Return the [x, y] coordinate for the center point of the cell that contains the specified text.  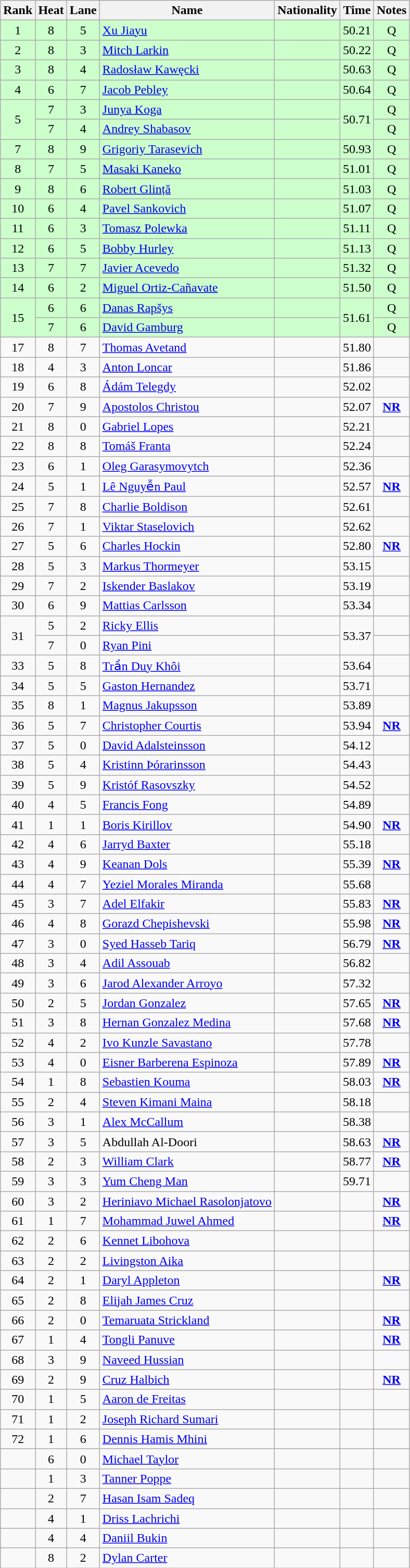
34 [18, 686]
41 [18, 824]
53.64 [357, 666]
Sebastien Kouma [187, 1082]
51.13 [357, 248]
10 [18, 208]
David Adalsteinsson [187, 745]
Elijah James Cruz [187, 1300]
51.50 [357, 288]
Jarod Alexander Arroyo [187, 983]
Adel Elfakir [187, 904]
Nationality [307, 10]
Charles Hockin [187, 546]
Bobby Hurley [187, 248]
22 [18, 446]
Masaki Kaneko [187, 169]
39 [18, 785]
Ricky Ellis [187, 625]
Pavel Sankovich [187, 208]
William Clark [187, 1161]
50.71 [357, 119]
Ádám Telegdy [187, 387]
Markus Thormeyer [187, 566]
58.63 [357, 1141]
Christopher Courtis [187, 725]
64 [18, 1281]
57.89 [357, 1062]
50.22 [357, 50]
57.32 [357, 983]
53.71 [357, 686]
Thomas Avetand [187, 347]
Anton Loncar [187, 367]
52.62 [357, 526]
Ivo Kunzle Savastano [187, 1043]
28 [18, 566]
Naveed Hussian [187, 1360]
46 [18, 924]
17 [18, 347]
55 [18, 1102]
Temaruata Strickland [187, 1320]
55.39 [357, 864]
Mitch Larkin [187, 50]
Tongli Panuve [187, 1340]
30 [18, 606]
Kennet Libohova [187, 1241]
52.02 [357, 387]
59.71 [357, 1181]
Lê Nguyễn Paul [187, 486]
68 [18, 1360]
53 [18, 1062]
55.98 [357, 924]
71 [18, 1419]
52.07 [357, 407]
61 [18, 1221]
13 [18, 268]
50.64 [357, 90]
Kristinn Þórarinsson [187, 765]
50.93 [357, 149]
50.21 [357, 30]
52.24 [357, 446]
72 [18, 1439]
Mattias Carlsson [187, 606]
Boris Kirillov [187, 824]
Notes [391, 10]
15 [18, 318]
Driss Lachrichi [187, 1518]
53.15 [357, 566]
Gaston Hernandez [187, 686]
Andrey Shabasov [187, 129]
42 [18, 844]
54.12 [357, 745]
51.61 [357, 318]
54.89 [357, 805]
Jordan Gonzalez [187, 1003]
20 [18, 407]
53.19 [357, 586]
Name [187, 10]
Dennis Hamis Mhini [187, 1439]
51.86 [357, 367]
Eisner Barberena Espinoza [187, 1062]
Adil Assouab [187, 963]
23 [18, 466]
40 [18, 805]
69 [18, 1379]
25 [18, 507]
Livingston Aika [187, 1261]
58.77 [357, 1161]
Francis Fong [187, 805]
Yum Cheng Man [187, 1181]
Keanan Dols [187, 864]
60 [18, 1201]
Magnus Jakupsson [187, 706]
57.78 [357, 1043]
Gabriel Lopes [187, 427]
Tanner Poppe [187, 1478]
53.34 [357, 606]
52.80 [357, 546]
David Gamburg [187, 328]
14 [18, 288]
Iskender Baslakov [187, 586]
63 [18, 1261]
47 [18, 944]
59 [18, 1181]
56.79 [357, 944]
56 [18, 1122]
48 [18, 963]
56.82 [357, 963]
53.94 [357, 725]
Lane [83, 10]
Jarryd Baxter [187, 844]
31 [18, 635]
54.43 [357, 765]
Gorazd Chepishevski [187, 924]
Rank [18, 10]
Cruz Halbich [187, 1379]
51.11 [357, 228]
33 [18, 666]
Apostolos Christou [187, 407]
Grigoriy Tarasevich [187, 149]
51.07 [357, 208]
12 [18, 248]
Joseph Richard Sumari [187, 1419]
Hernan Gonzalez Medina [187, 1023]
Xu Jiayu [187, 30]
52.21 [357, 427]
Time [357, 10]
Heriniavo Michael Rasolonjatovo [187, 1201]
66 [18, 1320]
37 [18, 745]
58.03 [357, 1082]
19 [18, 387]
Viktar Staselovich [187, 526]
Robert Glință [187, 189]
Kristóf Rasovszky [187, 785]
54.52 [357, 785]
24 [18, 486]
Mohammad Juwel Ahmed [187, 1221]
53.89 [357, 706]
65 [18, 1300]
62 [18, 1241]
Trần Duy Khôi [187, 666]
36 [18, 725]
Heat [51, 10]
Dylan Carter [187, 1558]
18 [18, 367]
45 [18, 904]
57.65 [357, 1003]
51 [18, 1023]
53.37 [357, 635]
Michael Taylor [187, 1459]
Syed Hasseb Tariq [187, 944]
26 [18, 526]
58.38 [357, 1122]
54 [18, 1082]
51.03 [357, 189]
50.63 [357, 70]
Aaron de Freitas [187, 1399]
51.32 [357, 268]
55.68 [357, 884]
Tomasz Polewka [187, 228]
38 [18, 765]
70 [18, 1399]
Hasan Isam Sadeq [187, 1498]
50 [18, 1003]
Daryl Appleton [187, 1281]
51.80 [357, 347]
52.61 [357, 507]
55.18 [357, 844]
Steven Kimani Maina [187, 1102]
52.36 [357, 466]
57 [18, 1141]
Ryan Pini [187, 645]
43 [18, 864]
57.68 [357, 1023]
Miguel Ortiz-Cañavate [187, 288]
Junya Koga [187, 109]
Abdullah Al-Doori [187, 1141]
27 [18, 546]
29 [18, 586]
Yeziel Morales Miranda [187, 884]
Oleg Garasymovytch [187, 466]
52 [18, 1043]
35 [18, 706]
Jacob Pebley [187, 90]
52.57 [357, 486]
Javier Acevedo [187, 268]
Charlie Boldison [187, 507]
21 [18, 427]
67 [18, 1340]
58 [18, 1161]
11 [18, 228]
55.83 [357, 904]
49 [18, 983]
Tomáš Franta [187, 446]
51.01 [357, 169]
Danas Rapšys [187, 308]
54.90 [357, 824]
44 [18, 884]
Radosław Kawęcki [187, 70]
Alex McCallum [187, 1122]
58.18 [357, 1102]
Daniil Bukin [187, 1538]
